Pinpoint the cell where the given text exists, returning its [x, y] midpoint coordinate. 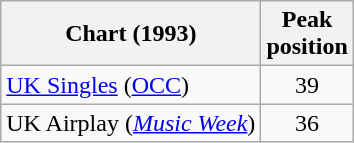
UK Singles (OCC) [131, 85]
UK Airplay (Music Week) [131, 123]
Peakposition [307, 34]
Chart (1993) [131, 34]
36 [307, 123]
39 [307, 85]
